For the text-containing cell, return its midpoint in (X, Y) coordinate format. 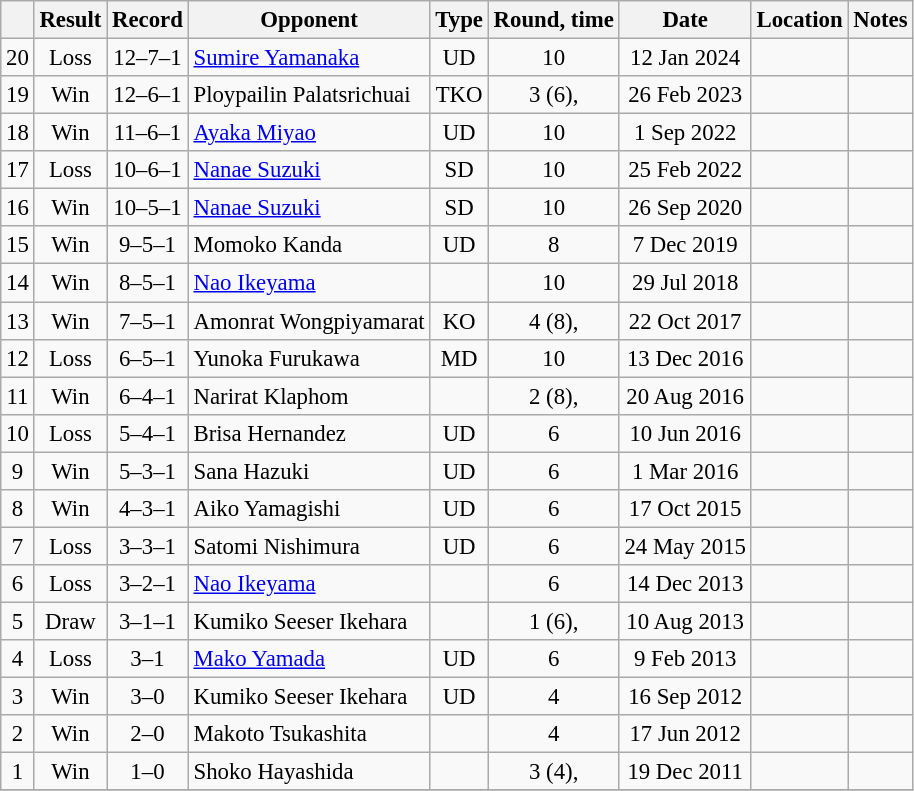
15 (18, 245)
12–6–1 (148, 95)
Narirat Klaphom (309, 396)
1 Sep 2022 (685, 133)
4–3–1 (148, 509)
16 Sep 2012 (685, 697)
5 (18, 621)
Type (459, 20)
1 (18, 772)
Location (800, 20)
Shoko Hayashida (309, 772)
Ploypailin Palatsrichuai (309, 95)
9 Feb 2013 (685, 659)
2 (8), (554, 396)
1 (6), (554, 621)
29 Jul 2018 (685, 283)
18 (18, 133)
20 (18, 58)
Draw (70, 621)
MD (459, 358)
10–5–1 (148, 208)
Opponent (309, 20)
3–0 (148, 697)
26 Feb 2023 (685, 95)
2 (18, 734)
14 Dec 2013 (685, 584)
13 Dec 2016 (685, 358)
3 (6), (554, 95)
5–4–1 (148, 433)
3–3–1 (148, 546)
11–6–1 (148, 133)
7 Dec 2019 (685, 245)
Sana Hazuki (309, 471)
19 (18, 95)
10 Jun 2016 (685, 433)
Mako Yamada (309, 659)
TKO (459, 95)
Brisa Hernandez (309, 433)
6–5–1 (148, 358)
10 Aug 2013 (685, 621)
Result (70, 20)
Aiko Yamagishi (309, 509)
Yunoka Furukawa (309, 358)
Satomi Nishimura (309, 546)
4 (8), (554, 321)
Date (685, 20)
3–1 (148, 659)
9–5–1 (148, 245)
26 Sep 2020 (685, 208)
14 (18, 283)
25 Feb 2022 (685, 170)
12–7–1 (148, 58)
KO (459, 321)
3–2–1 (148, 584)
5–3–1 (148, 471)
Makoto Tsukashita (309, 734)
24 May 2015 (685, 546)
16 (18, 208)
12 (18, 358)
Record (148, 20)
1 Mar 2016 (685, 471)
Round, time (554, 20)
12 Jan 2024 (685, 58)
22 Oct 2017 (685, 321)
9 (18, 471)
Amonrat Wongpiyamarat (309, 321)
Momoko Kanda (309, 245)
1–0 (148, 772)
Notes (880, 20)
Ayaka Miyao (309, 133)
11 (18, 396)
Sumire Yamanaka (309, 58)
2–0 (148, 734)
17 (18, 170)
6–4–1 (148, 396)
3 (18, 697)
17 Jun 2012 (685, 734)
7 (18, 546)
3 (4), (554, 772)
3–1–1 (148, 621)
19 Dec 2011 (685, 772)
10–6–1 (148, 170)
13 (18, 321)
17 Oct 2015 (685, 509)
20 Aug 2016 (685, 396)
7–5–1 (148, 321)
8–5–1 (148, 283)
